Return the [x, y] coordinate for the center point of the cell that contains the specified text.  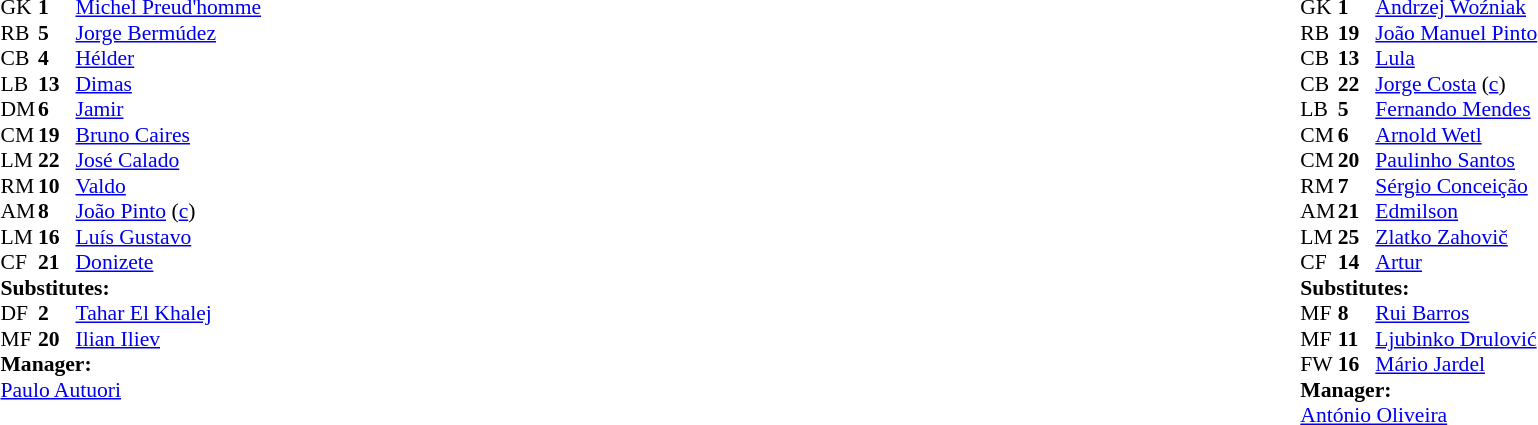
Jamir [169, 109]
Fernando Mendes [1456, 109]
Hélder [169, 59]
Ilian Iliev [169, 339]
Paulinho Santos [1456, 161]
14 [1357, 263]
25 [1357, 237]
Tahar El Khalej [169, 313]
7 [1357, 186]
Arnold Wetl [1456, 135]
Rui Barros [1456, 313]
Valdo [169, 186]
Donizete [169, 263]
FW [1319, 365]
2 [57, 313]
Dimas [169, 84]
Bruno Caires [169, 135]
Jorge Costa (c) [1456, 84]
Lula [1456, 59]
10 [57, 186]
Artur [1456, 263]
DM [19, 109]
Mário Jardel [1456, 365]
Ljubinko Drulović [1456, 339]
Zlatko Zahovič [1456, 237]
João Pinto (c) [169, 211]
4 [57, 59]
DF [19, 313]
Edmilson [1456, 211]
Paulo Autuori [130, 390]
João Manuel Pinto [1456, 33]
Sérgio Conceição [1456, 186]
José Calado [169, 161]
Luís Gustavo [169, 237]
11 [1357, 339]
Jorge Bermúdez [169, 33]
